Provide the (X, Y) coordinate of the cell's center where the given text is located.  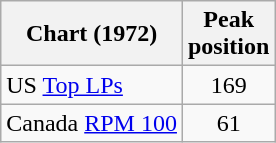
Peakposition (228, 34)
169 (228, 85)
US Top LPs (92, 85)
Canada RPM 100 (92, 123)
61 (228, 123)
Chart (1972) (92, 34)
